Provide the [x, y] coordinate of the cell's center where the given text is located.  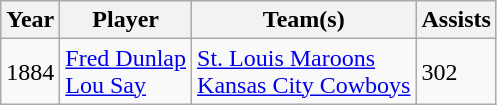
Assists [456, 20]
Year [30, 20]
1884 [30, 72]
302 [456, 72]
Team(s) [304, 20]
St. Louis MaroonsKansas City Cowboys [304, 72]
Player [126, 20]
Fred DunlapLou Say [126, 72]
